Provide the (X, Y) coordinate of the cell's center where the given text is located.  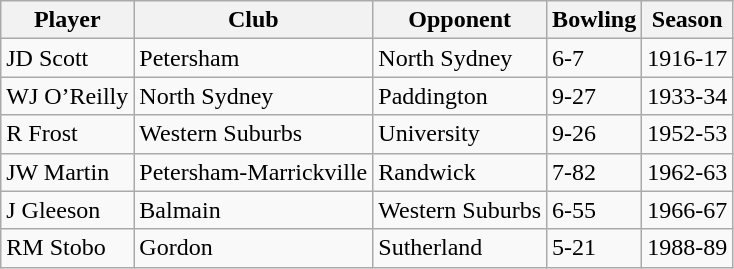
1952-53 (688, 134)
Randwick (460, 172)
Petersham-Marrickville (254, 172)
7-82 (594, 172)
University (460, 134)
1966-67 (688, 210)
1933-34 (688, 96)
9-27 (594, 96)
Gordon (254, 248)
Balmain (254, 210)
JD Scott (68, 58)
JW Martin (68, 172)
RM Stobo (68, 248)
WJ O’Reilly (68, 96)
Player (68, 20)
5-21 (594, 248)
Paddington (460, 96)
1988-89 (688, 248)
1962-63 (688, 172)
6-7 (594, 58)
Season (688, 20)
Bowling (594, 20)
J Gleeson (68, 210)
Club (254, 20)
Petersham (254, 58)
Opponent (460, 20)
6-55 (594, 210)
9-26 (594, 134)
Sutherland (460, 248)
1916-17 (688, 58)
R Frost (68, 134)
